For the text-containing cell, return its midpoint in [x, y] coordinate format. 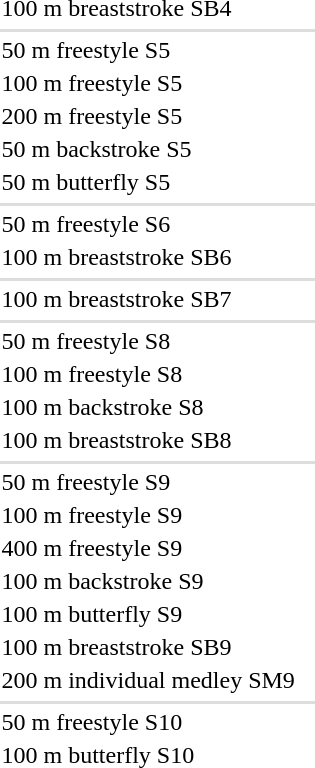
200 m individual medley SM9 [148, 680]
50 m freestyle S6 [148, 224]
100 m freestyle S9 [148, 515]
400 m freestyle S9 [148, 548]
100 m breaststroke SB8 [148, 440]
50 m butterfly S5 [148, 182]
100 m butterfly S9 [148, 614]
100 m breaststroke SB6 [148, 257]
100 m freestyle S8 [148, 374]
100 m breaststroke SB9 [148, 647]
100 m freestyle S5 [148, 83]
100 m breaststroke SB7 [148, 299]
50 m freestyle S5 [148, 50]
50 m backstroke S5 [148, 149]
50 m freestyle S8 [148, 341]
100 m backstroke S8 [148, 407]
50 m freestyle S9 [148, 482]
100 m backstroke S9 [148, 581]
50 m freestyle S10 [148, 722]
200 m freestyle S5 [148, 116]
